Extract the (x, y) coordinate from the center of the cell holding the provided text.  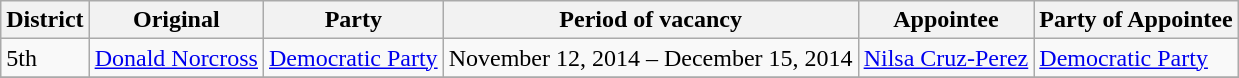
5th (45, 58)
Appointee (946, 20)
Donald Norcross (176, 58)
Party (353, 20)
Period of vacancy (650, 20)
Party of Appointee (1136, 20)
November 12, 2014 – December 15, 2014 (650, 58)
Nilsa Cruz-Perez (946, 58)
District (45, 20)
Original (176, 20)
